Scan for the cell matching the given text and deliver its [X, Y] coordinate at center. 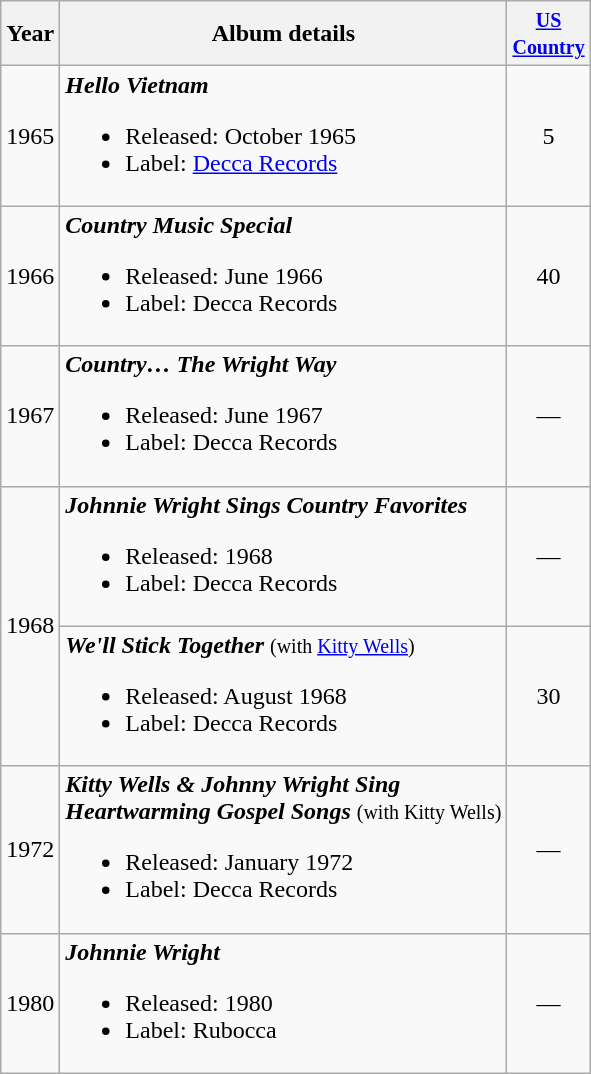
Johnnie WrightReleased: 1980Label: Rubocca [284, 1003]
1980 [30, 1003]
1966 [30, 276]
1968 [30, 626]
1967 [30, 416]
We'll Stick Together (with Kitty Wells)Released: August 1968Label: Decca Records [284, 696]
US Country [548, 34]
Kitty Wells & Johnny Wright SingHeartwarming Gospel Songs (with Kitty Wells)Released: January 1972Label: Decca Records [284, 850]
40 [548, 276]
30 [548, 696]
Year [30, 34]
Album details [284, 34]
Hello VietnamReleased: October 1965Label: Decca Records [284, 136]
1972 [30, 850]
Johnnie Wright Sings Country FavoritesReleased: 1968Label: Decca Records [284, 556]
Country… The Wright WayReleased: June 1967Label: Decca Records [284, 416]
1965 [30, 136]
5 [548, 136]
Country Music SpecialReleased: June 1966Label: Decca Records [284, 276]
